Extract the [x, y] coordinate from the center of the cell holding the provided text.  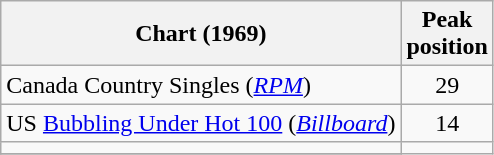
Peakposition [447, 34]
Canada Country Singles (RPM) [201, 85]
14 [447, 123]
29 [447, 85]
Chart (1969) [201, 34]
US Bubbling Under Hot 100 (Billboard) [201, 123]
